Extract the (x, y) coordinate from the center of the cell holding the provided text.  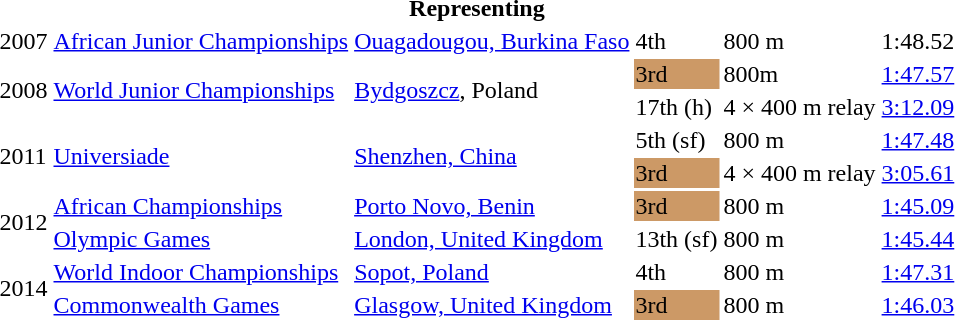
Olympic Games (201, 239)
London, United Kingdom (492, 239)
Bydgoszcz, Poland (492, 90)
5th (sf) (676, 140)
African Championships (201, 206)
17th (h) (676, 107)
Universiade (201, 156)
Ouagadougou, Burkina Faso (492, 41)
African Junior Championships (201, 41)
Sopot, Poland (492, 272)
World Indoor Championships (201, 272)
13th (sf) (676, 239)
Commonwealth Games (201, 305)
Glasgow, United Kingdom (492, 305)
800m (800, 74)
Shenzhen, China (492, 156)
World Junior Championships (201, 90)
Porto Novo, Benin (492, 206)
